Identify which cell holds the provided text, then report its [X, Y] central coordinate. 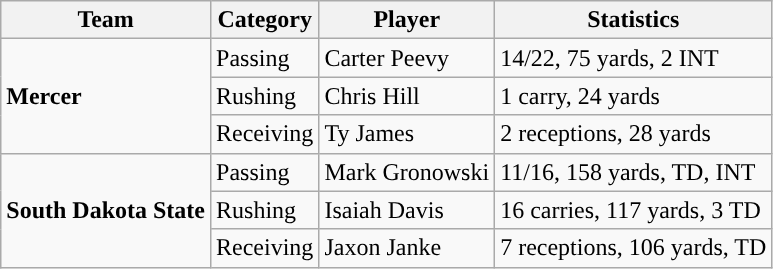
Mark Gronowski [407, 172]
Carter Peevy [407, 58]
1 carry, 24 yards [634, 96]
Team [106, 20]
Chris Hill [407, 96]
Isaiah Davis [407, 210]
Ty James [407, 134]
14/22, 75 yards, 2 INT [634, 58]
2 receptions, 28 yards [634, 134]
16 carries, 117 yards, 3 TD [634, 210]
Category [265, 20]
South Dakota State [106, 210]
Mercer [106, 96]
Jaxon Janke [407, 248]
7 receptions, 106 yards, TD [634, 248]
11/16, 158 yards, TD, INT [634, 172]
Player [407, 20]
Statistics [634, 20]
